Extract the (x, y) coordinate from the center of the cell holding the provided text.  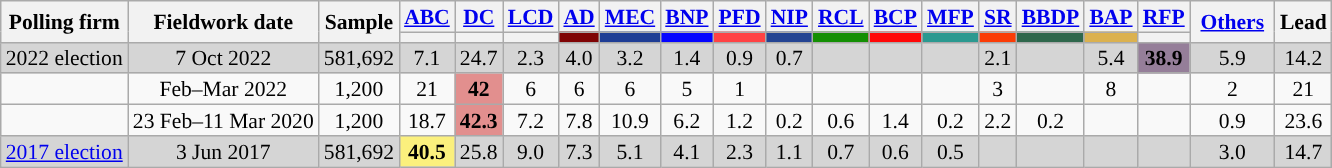
3.0 (1232, 152)
2.2 (998, 120)
1 (740, 90)
18.7 (427, 120)
4.1 (686, 152)
Sample (359, 22)
SR (998, 16)
3 (998, 90)
Feb–Mar 2022 (224, 90)
6.2 (686, 120)
42.3 (479, 120)
Lead (1304, 22)
Others (1232, 22)
2022 election (64, 58)
40.5 (427, 152)
DC (479, 16)
9.0 (531, 152)
BNP (686, 16)
7.2 (531, 120)
AD (578, 16)
7.3 (578, 152)
1.2 (740, 120)
2 (1232, 90)
23 Feb–11 Mar 2020 (224, 120)
Fieldwork date (224, 22)
7.8 (578, 120)
3 Jun 2017 (224, 152)
7.1 (427, 58)
0.5 (950, 152)
2.1 (998, 58)
2017 election (64, 152)
10.9 (630, 120)
MEC (630, 16)
38.9 (1164, 58)
7 Oct 2022 (224, 58)
5.1 (630, 152)
8 (1110, 90)
4.0 (578, 58)
14.7 (1304, 152)
5.9 (1232, 58)
RFP (1164, 16)
PFD (740, 16)
25.8 (479, 152)
42 (479, 90)
5 (686, 90)
3.2 (630, 58)
Polling firm (64, 22)
MFP (950, 16)
BCP (896, 16)
23.6 (1304, 120)
BAP (1110, 16)
BBDP (1051, 16)
24.7 (479, 58)
NIP (790, 16)
LCD (531, 16)
5.4 (1110, 58)
14.2 (1304, 58)
1.1 (790, 152)
ABC (427, 16)
RCL (841, 16)
